For the text-containing cell, return its midpoint in [X, Y] coordinate format. 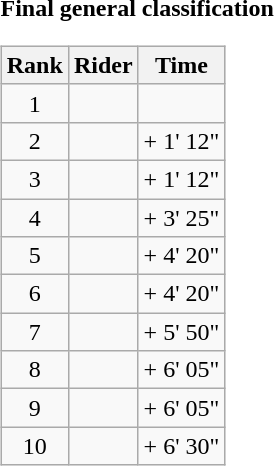
1 [34, 103]
7 [34, 332]
Rank [34, 65]
Rider [103, 65]
8 [34, 370]
+ 3' 25" [182, 217]
4 [34, 217]
+ 6' 30" [182, 446]
6 [34, 294]
5 [34, 256]
Time [182, 65]
+ 5' 50" [182, 332]
2 [34, 141]
3 [34, 179]
9 [34, 408]
10 [34, 446]
